Provide the [X, Y] coordinate of the cell's center where the given text is located.  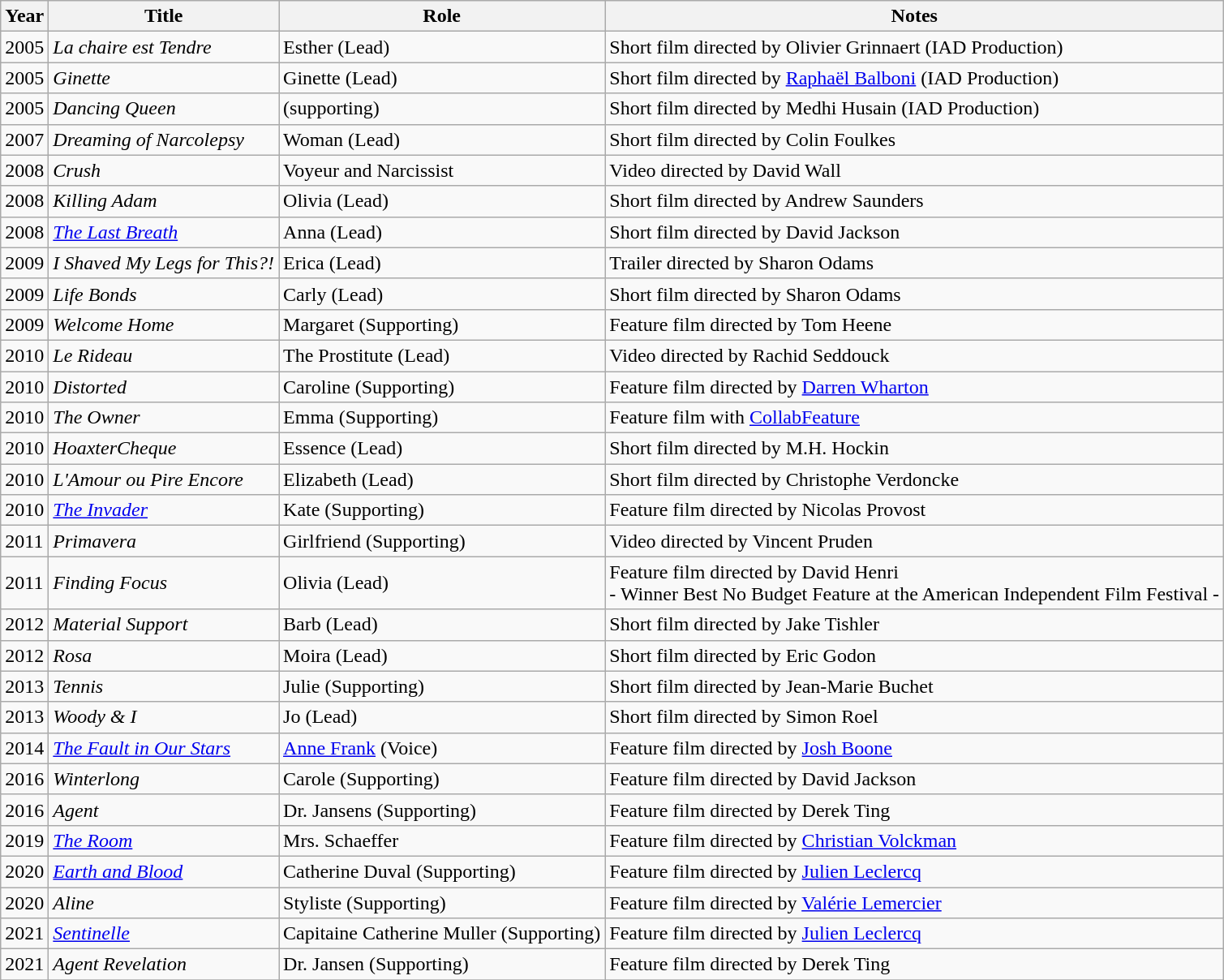
Kate (Supporting) [442, 510]
Life Bonds [164, 294]
Dr. Jansens (Supporting) [442, 810]
Elizabeth (Lead) [442, 479]
The Fault in Our Stars [164, 748]
Feature film with CollabFeature [915, 418]
Role [442, 16]
Feature film directed by Christian Volckman [915, 840]
Video directed by Rachid Seddouck [915, 355]
L'Amour ou Pire Encore [164, 479]
Finding Focus [164, 582]
Anna (Lead) [442, 232]
2007 [24, 140]
Ginette (Lead) [442, 78]
Short film directed by Colin Foulkes [915, 140]
Short film directed by Jake Tishler [915, 625]
Styliste (Supporting) [442, 903]
Capitaine Catherine Muller (Supporting) [442, 934]
Anne Frank (Voice) [442, 748]
Feature film directed by Josh Boone [915, 748]
Carly (Lead) [442, 294]
Tennis [164, 686]
Video directed by Vincent Pruden [915, 541]
Barb (Lead) [442, 625]
Ginette [164, 78]
Agent [164, 810]
Dreaming of Narcolepsy [164, 140]
Primavera [164, 541]
Short film directed by Christophe Verdoncke [915, 479]
Distorted [164, 387]
Short film directed by David Jackson [915, 232]
Material Support [164, 625]
Caroline (Supporting) [442, 387]
Short film directed by Olivier Grinnaert (IAD Production) [915, 47]
Earth and Blood [164, 871]
Short film directed by Jean-Marie Buchet [915, 686]
Le Rideau [164, 355]
Essence (Lead) [442, 449]
Title [164, 16]
Agent Revelation [164, 965]
Feature film directed by Tom Heene [915, 325]
Short film directed by Andrew Saunders [915, 201]
Crush [164, 170]
Dr. Jansen (Supporting) [442, 965]
2014 [24, 748]
HoaxterCheque [164, 449]
Jo (Lead) [442, 717]
Aline [164, 903]
Short film directed by Simon Roel [915, 717]
Dancing Queen [164, 109]
Feature film directed by David Jackson [915, 779]
Trailer directed by Sharon Odams [915, 263]
Feature film directed by Nicolas Provost [915, 510]
Sentinelle [164, 934]
I Shaved My Legs for This?! [164, 263]
The Room [164, 840]
Feature film directed by Valérie Lemercier [915, 903]
The Invader [164, 510]
Notes [915, 16]
Year [24, 16]
Welcome Home [164, 325]
La chaire est Tendre [164, 47]
2019 [24, 840]
Julie (Supporting) [442, 686]
Emma (Supporting) [442, 418]
The Owner [164, 418]
Mrs. Schaeffer [442, 840]
Catherine Duval (Supporting) [442, 871]
Woody & I [164, 717]
Short film directed by Medhi Husain (IAD Production) [915, 109]
Girlfriend (Supporting) [442, 541]
(supporting) [442, 109]
Esther (Lead) [442, 47]
Feature film directed by David Henri- Winner Best No Budget Feature at the American Independent Film Festival - [915, 582]
Killing Adam [164, 201]
Short film directed by Sharon Odams [915, 294]
Winterlong [164, 779]
Video directed by David Wall [915, 170]
The Prostitute (Lead) [442, 355]
Moira (Lead) [442, 655]
Margaret (Supporting) [442, 325]
Short film directed by Raphaël Balboni (IAD Production) [915, 78]
Short film directed by Eric Godon [915, 655]
Voyeur and Narcissist [442, 170]
Carole (Supporting) [442, 779]
Rosa [164, 655]
The Last Breath [164, 232]
Feature film directed by Darren Wharton [915, 387]
Erica (Lead) [442, 263]
Short film directed by M.H. Hockin [915, 449]
Woman (Lead) [442, 140]
